Extract the [x, y] coordinate from the center of the cell holding the provided text.  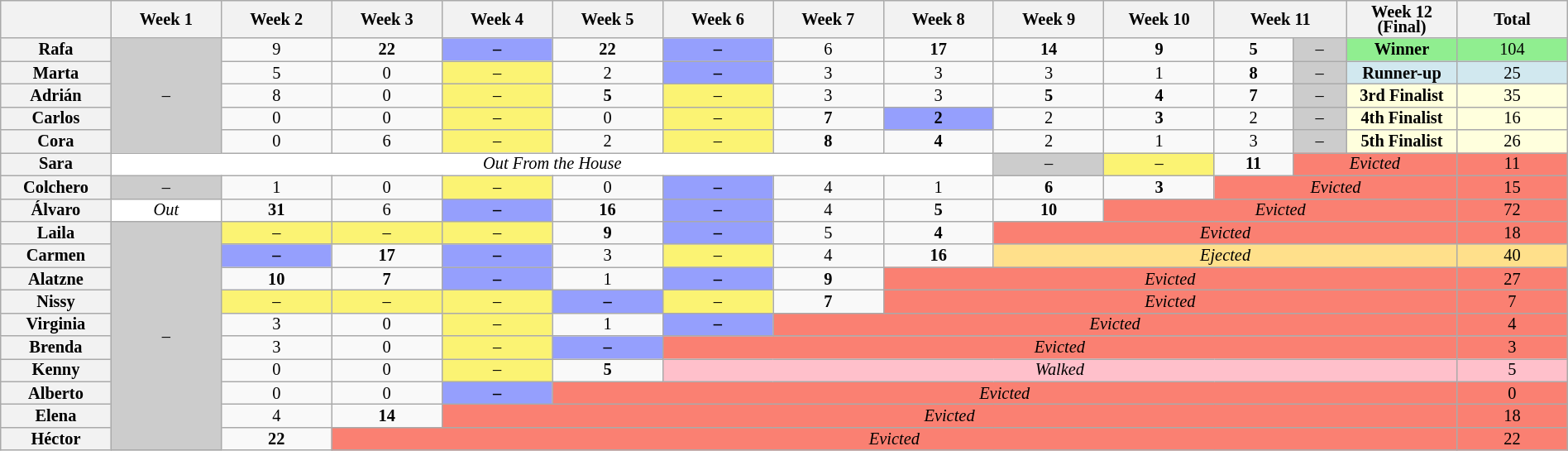
Colchero [56, 187]
Week 8 [938, 19]
31 [276, 210]
Nissy [56, 301]
Week 11 [1280, 19]
3rd Finalist [1401, 95]
Adrián [56, 95]
25 [1513, 73]
Out From the House [552, 164]
27 [1513, 279]
Week 1 [165, 19]
Week 9 [1049, 19]
Runner-up [1401, 73]
26 [1513, 142]
35 [1513, 95]
Ejected [1225, 256]
Elena [56, 415]
Week 6 [718, 19]
Brenda [56, 348]
Alberto [56, 393]
Cora [56, 142]
Virginia [56, 324]
Week 7 [829, 19]
104 [1513, 50]
Week 4 [496, 19]
72 [1513, 210]
Week 10 [1159, 19]
Week 5 [607, 19]
Week 3 [387, 19]
Carmen [56, 256]
5th Finalist [1401, 142]
Laila [56, 233]
Kenny [56, 370]
Walked [1059, 370]
Total [1513, 19]
Winner [1401, 50]
Alatzne [56, 279]
Week 2 [276, 19]
Héctor [56, 439]
Rafa [56, 50]
Álvaro [56, 210]
Week 12 (Final) [1401, 19]
40 [1513, 256]
Carlos [56, 118]
15 [1513, 187]
Out [165, 210]
Sara [56, 164]
Marta [56, 73]
4th Finalist [1401, 118]
